From the cell containing the given text, extract its center point as (X, Y) coordinate. 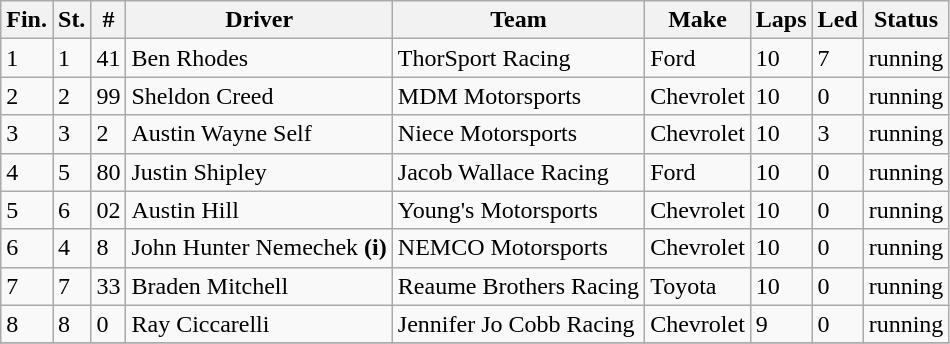
# (108, 20)
Laps (781, 20)
Fin. (27, 20)
Sheldon Creed (259, 96)
ThorSport Racing (518, 58)
John Hunter Nemechek (i) (259, 248)
Jennifer Jo Cobb Racing (518, 324)
Driver (259, 20)
Justin Shipley (259, 172)
Led (838, 20)
Young's Motorsports (518, 210)
33 (108, 286)
99 (108, 96)
Niece Motorsports (518, 134)
Jacob Wallace Racing (518, 172)
MDM Motorsports (518, 96)
Status (906, 20)
Team (518, 20)
Toyota (698, 286)
02 (108, 210)
Ray Ciccarelli (259, 324)
Austin Wayne Self (259, 134)
41 (108, 58)
80 (108, 172)
NEMCO Motorsports (518, 248)
Reaume Brothers Racing (518, 286)
9 (781, 324)
Ben Rhodes (259, 58)
St. (71, 20)
Braden Mitchell (259, 286)
Make (698, 20)
Austin Hill (259, 210)
